Pinpoint the cell where the given text exists, returning its [X, Y] midpoint coordinate. 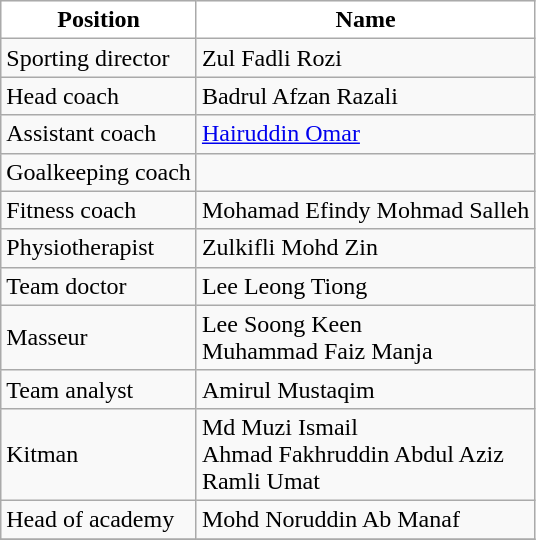
Mohamad Efindy Mohmad Salleh [365, 210]
Team analyst [99, 389]
Kitman [99, 454]
Zul Fadli Rozi [365, 58]
Sporting director [99, 58]
Team doctor [99, 286]
Amirul Mustaqim [365, 389]
Fitness coach [99, 210]
Name [365, 20]
Physiotherapist [99, 248]
Goalkeeping coach [99, 172]
Head of academy [99, 519]
Md Muzi Ismail Ahmad Fakhruddin Abdul Aziz Ramli Umat [365, 454]
Mohd Noruddin Ab Manaf [365, 519]
Lee Soong Keen Muhammad Faiz Manja [365, 338]
Masseur [99, 338]
Lee Leong Tiong [365, 286]
Hairuddin Omar [365, 134]
Assistant coach [99, 134]
Zulkifli Mohd Zin [365, 248]
Head coach [99, 96]
Position [99, 20]
Badrul Afzan Razali [365, 96]
